Return (X, Y) of the center of cell containing provided text 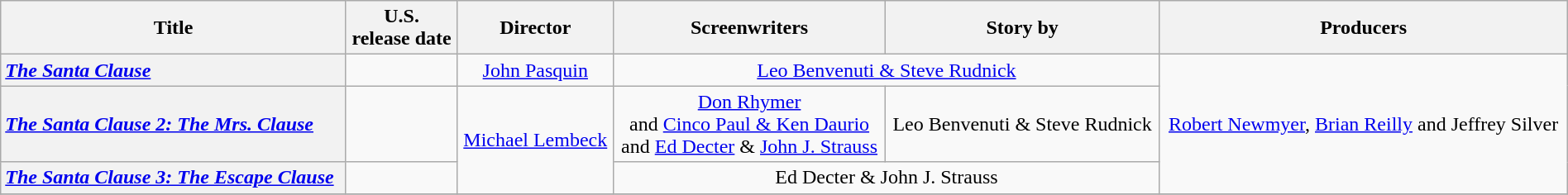
Director (536, 28)
John Pasquin (536, 70)
Story by (1022, 28)
Don Rhymerand Cinco Paul & Ken Daurioand Ed Decter & John J. Strauss (749, 124)
The Santa Clause 3: The Escape Clause (174, 178)
The Santa Clause 2: The Mrs. Clause (174, 124)
Michael Lembeck (536, 140)
Ed Decter & John J. Strauss (887, 178)
The Santa Clause (174, 70)
Screenwriters (749, 28)
Title (174, 28)
Producers (1363, 28)
Robert Newmyer, Brian Reilly and Jeffrey Silver (1363, 124)
U.S.release date (401, 28)
